Output the [x, y] coordinate of the center of the cell containing the given text.  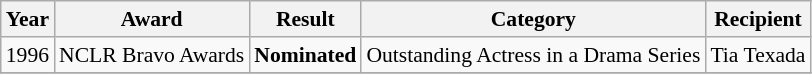
Outstanding Actress in a Drama Series [533, 55]
Result [305, 19]
Recipient [758, 19]
Category [533, 19]
NCLR Bravo Awards [152, 55]
Year [28, 19]
Nominated [305, 55]
1996 [28, 55]
Award [152, 19]
Tia Texada [758, 55]
